Locate the cell with the specified text and output its (X, Y) center coordinate. 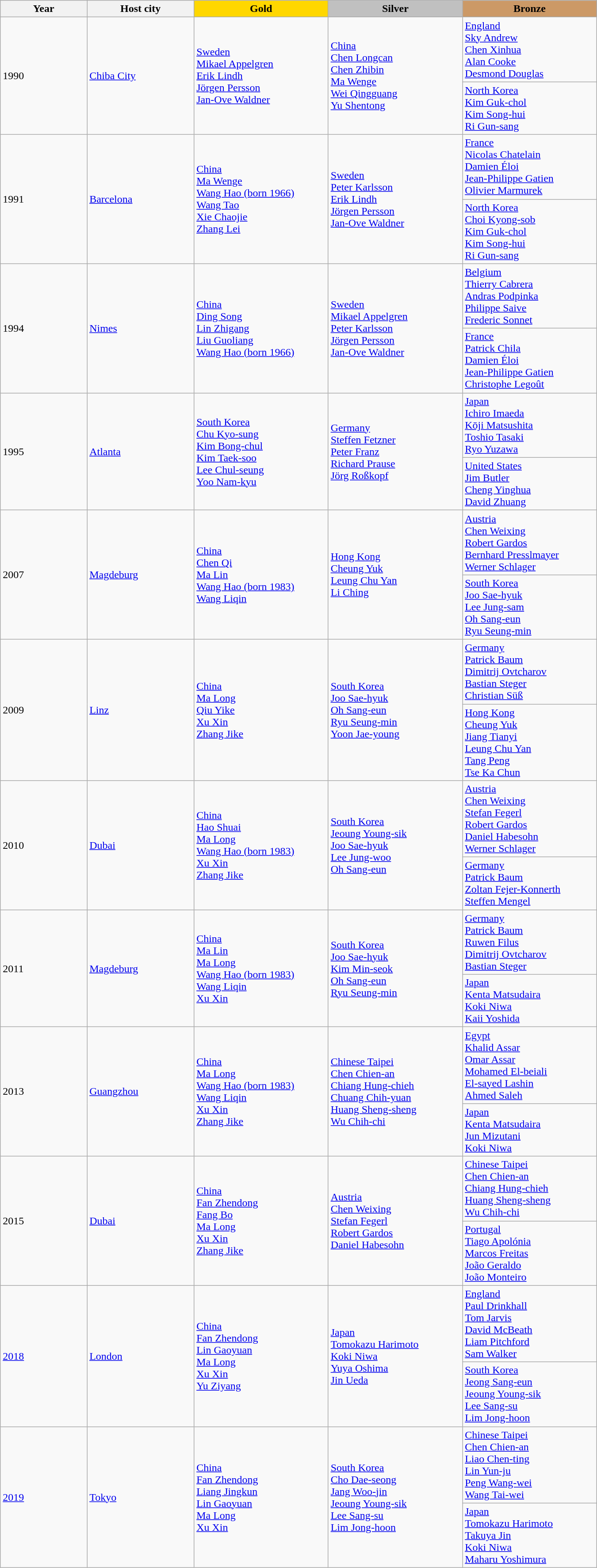
ChinaFan ZhendongFang BoMa LongXu XinZhang Jike (261, 1221)
2010 (44, 845)
ChinaMa LongWang Hao (born 1983)Wang LiqinXu XinZhang Jike (261, 1092)
United StatesJim ButlerCheng YinghuaDavid Zhuang (530, 484)
FranceNicolas ChatelainDamien ÉloiJean-Philippe GatienOlivier Marmurek (530, 167)
Silver (395, 9)
Chiba City (141, 76)
Bronze (530, 9)
Year (44, 9)
Hong KongCheung YukJiang TianyiLeung Chu YanTang PengTse Ka Chun (530, 742)
GermanyPatrick BaumRuwen FilusDimitrij OvtcharovBastian Steger (530, 942)
Hong KongCheung YukLeung Chu YanLi Ching (395, 575)
AustriaChen WeixingStefan FegerlRobert GardosDaniel Habesohn (395, 1221)
JapanIchiro ImaedaKōji MatsushitaToshio TasakiRyo Yuzawa (530, 425)
1995 (44, 451)
Nimes (141, 328)
SwedenPeter KarlssonErik LindhJörgen PerssonJan-Ove Waldner (395, 199)
BelgiumThierry CabreraAndras PodpinkaPhilippe SaiveFrederic Sonnet (530, 296)
Guangzhou (141, 1092)
JapanTomokazu HarimotoKoki NiwaYuya OshimaJin Ueda (395, 1356)
AustriaChen WeixingRobert GardosBernhard PresslmayerWerner Schlager (530, 542)
South KoreaJoo Sae-hyukOh Sang-eunRyu Seung-minYoon Jae-young (395, 709)
2015 (44, 1221)
FrancePatrick ChilaDamien ÉloiJean-Philippe GatienChristophe Legoût (530, 360)
EnglandSky AndrewChen XinhuaAlan CookeDesmond Douglas (530, 50)
ChinaMa WengeWang Hao (born 1966)Wang TaoXie ChaojieZhang Lei (261, 199)
PortugalTiago ApolóniaMarcos FreitasJoão GeraldoJoão Monteiro (530, 1253)
ChinaMa LinMa LongWang Hao (born 1983)Wang LiqinXu Xin (261, 969)
JapanKenta MatsudairaJun MizutaniKoki Niwa (530, 1130)
ChinaFan ZhendongLin GaoyuanMa LongXu XinYu Ziyang (261, 1356)
Chinese TaipeiChen Chien-anChiang Hung-chiehChuang Chih-yuanHuang Sheng-shengWu Chih-chi (395, 1092)
South KoreaJeong Sang-eunJeoung Young-sikLee Sang-suLim Jong-hoon (530, 1394)
1991 (44, 199)
1990 (44, 76)
North KoreaChoi Kyong-sobKim Guk-cholKim Song-huiRi Gun-sang (530, 231)
Barcelona (141, 199)
ChinaChen QiMa LinWang Hao (born 1983)Wang Liqin (261, 575)
South KoreaJeoung Young-sikJoo Sae-hyukLee Jung-wooOh Sang-eun (395, 845)
ChinaChen LongcanChen ZhibinMa WengeWei QingguangYu Shentong (395, 76)
GermanyPatrick BaumZoltan Fejer-KonnerthSteffen Mengel (530, 884)
Tokyo (141, 1497)
JapanTomokazu HarimotoTakuya JinKoki NiwaMaharu Yoshimura (530, 1535)
2013 (44, 1092)
Chinese TaipeiChen Chien-anLiao Chen-tingLin Yun-juPeng Wang-weiWang Tai-wei (530, 1465)
Host city (141, 9)
2009 (44, 709)
2007 (44, 575)
SwedenMikael AppelgrenErik LindhJörgen PerssonJan-Ove Waldner (261, 76)
EnglandPaul DrinkhallTom JarvisDavid McBeathLiam PitchfordSam Walker (530, 1323)
South KoreaJoo Sae-hyukLee Jung-samOh Sang-eunRyu Seung-min (530, 607)
2011 (44, 969)
AustriaChen WeixingStefan FegerlRobert GardosDaniel HabesohnWerner Schlager (530, 819)
EgyptKhalid AssarOmar AssarMohamed El-beialiEl-sayed LashinAhmed Saleh (530, 1065)
JapanKenta MatsudairaKoki NiwaKaii Yoshida (530, 1001)
ChinaMa LongQiu YikeXu XinZhang Jike (261, 709)
ChinaFan ZhendongLiang JingkunLin GaoyuanMa LongXu Xin (261, 1497)
2019 (44, 1497)
Gold (261, 9)
Linz (141, 709)
ChinaHao ShuaiMa LongWang Hao (born 1983)Xu XinZhang Jike (261, 845)
2018 (44, 1356)
South KoreaChu Kyo-sungKim Bong-chulKim Taek-sooLee Chul-seungYoo Nam-kyu (261, 451)
ChinaDing SongLin ZhigangLiu GuoliangWang Hao (born 1966) (261, 328)
London (141, 1356)
Chinese TaipeiChen Chien-anChiang Hung-chiehHuang Sheng-shengWu Chih-chi (530, 1188)
GermanySteffen FetznerPeter FranzRichard PrauseJörg Roßkopf (395, 451)
North KoreaKim Guk-cholKim Song-huiRi Gun-sang (530, 108)
GermanyPatrick BaumDimitrij OvtcharovBastian StegerChristian Süß (530, 671)
Atlanta (141, 451)
SwedenMikael AppelgrenPeter KarlssonJörgen PerssonJan-Ove Waldner (395, 328)
South KoreaJoo Sae-hyukKim Min-seokOh Sang-eunRyu Seung-min (395, 969)
1994 (44, 328)
South KoreaCho Dae-seongJang Woo-jinJeoung Young-sikLee Sang-suLim Jong-hoon (395, 1497)
